Capture the cell that displays the provided text and extract its (X, Y) central coordinate. 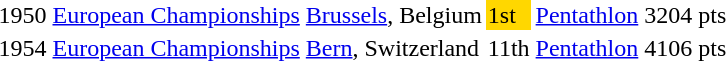
Pentathlon (587, 15)
Brussels, Belgium (394, 15)
1st (508, 15)
European Championships (176, 15)
